Locate the cell with the specified text and output its [X, Y] center coordinate. 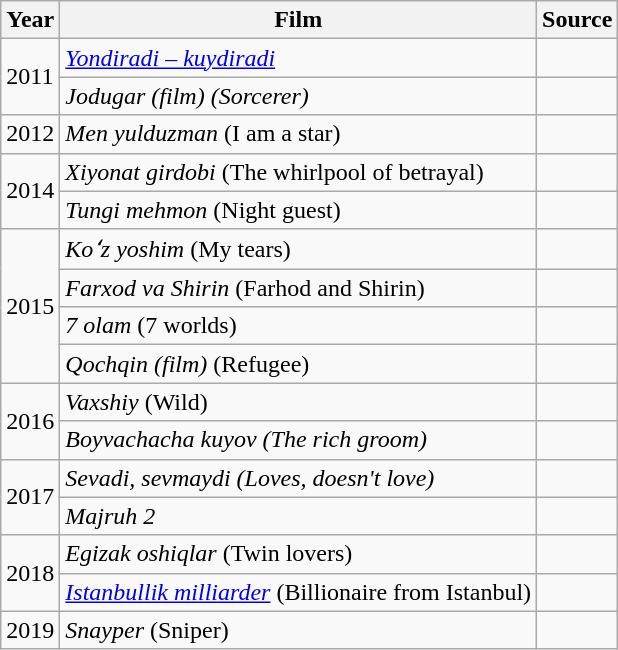
Yondiradi – kuydiradi [298, 58]
Majruh 2 [298, 516]
Snayper (Sniper) [298, 630]
Qochqin (film) (Refugee) [298, 364]
2017 [30, 497]
Year [30, 20]
Istanbullik milliarder (Billionaire from Istanbul) [298, 592]
Sevadi, sevmaydi (Loves, doesn't love) [298, 478]
Vaxshiy (Wild) [298, 402]
2014 [30, 191]
Source [578, 20]
2015 [30, 306]
Xiyonat girdobi (The whirlpool of betrayal) [298, 172]
Koʻz yoshim (My tears) [298, 249]
2018 [30, 573]
2016 [30, 421]
7 olam (7 worlds) [298, 326]
Men yulduzman (I am a star) [298, 134]
Boyvachacha kuyov (The rich groom) [298, 440]
Tungi mehmon (Night guest) [298, 210]
2011 [30, 77]
Farxod va Shirin (Farhod and Shirin) [298, 288]
2012 [30, 134]
Egizak oshiqlar (Twin lovers) [298, 554]
2019 [30, 630]
Film [298, 20]
Jodugar (film) (Sorcerer) [298, 96]
